Detect which cell encompasses the target text, then output its [x, y] center coordinate. 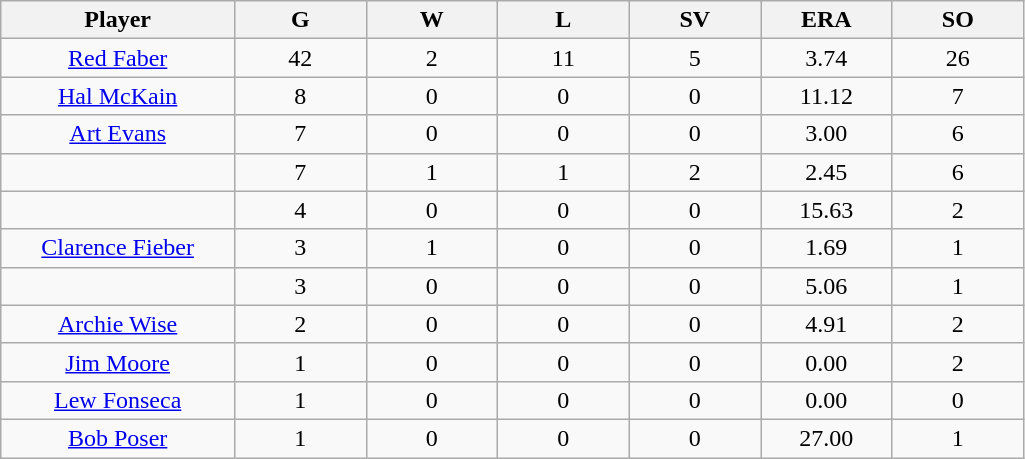
Player [118, 20]
ERA [827, 20]
27.00 [827, 438]
Red Faber [118, 58]
W [432, 20]
2.45 [827, 172]
1.69 [827, 248]
42 [301, 58]
4.91 [827, 324]
5.06 [827, 286]
SV [695, 20]
SO [958, 20]
3.74 [827, 58]
5 [695, 58]
15.63 [827, 210]
Jim Moore [118, 362]
8 [301, 96]
Hal McKain [118, 96]
3.00 [827, 134]
L [564, 20]
11 [564, 58]
26 [958, 58]
4 [301, 210]
G [301, 20]
Lew Fonseca [118, 400]
11.12 [827, 96]
Archie Wise [118, 324]
Bob Poser [118, 438]
Clarence Fieber [118, 248]
Art Evans [118, 134]
